Find where the given text appears and provide that cell's center as [X, Y] coordinate. 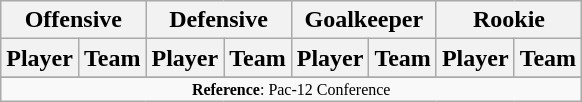
Defensive [218, 20]
Reference: Pac-12 Conference [292, 89]
Rookie [508, 20]
Offensive [74, 20]
Goalkeeper [364, 20]
